Capture the cell that displays the provided text and extract its [X, Y] central coordinate. 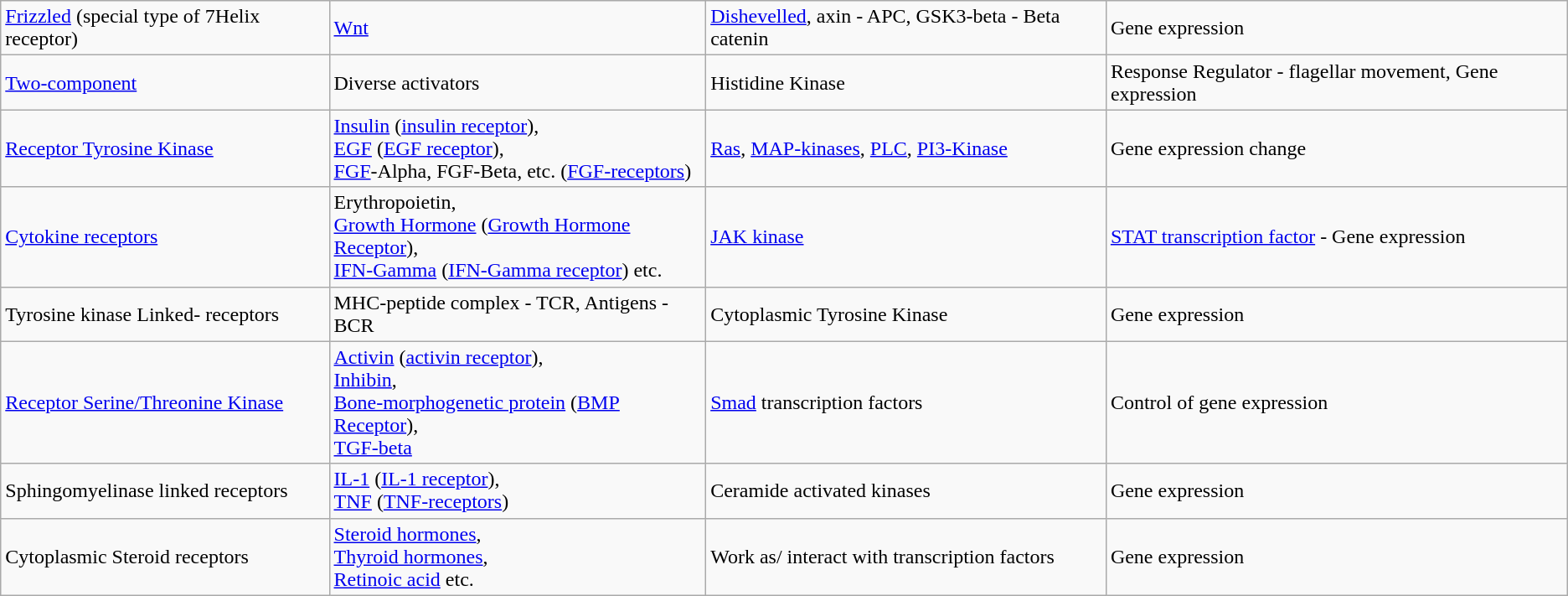
Erythropoietin, Growth Hormone (Growth Hormone Receptor), IFN-Gamma (IFN-Gamma receptor) etc. [518, 236]
Gene expression change [1337, 148]
Tyrosine kinase Linked- receptors [165, 314]
Smad transcription factors [906, 402]
Activin (activin receptor), Inhibin, Bone-morphogenetic protein (BMP Receptor), TGF-beta [518, 402]
Control of gene expression [1337, 402]
Ceramide activated kinases [906, 491]
Diverse activators [518, 82]
Work as/ interact with transcription factors [906, 557]
IL-1 (IL-1 receptor), TNF (TNF-receptors) [518, 491]
JAK kinase [906, 236]
Insulin (insulin receptor), EGF (EGF receptor), FGF-Alpha, FGF-Beta, etc. (FGF-receptors) [518, 148]
Steroid hormones, Thyroid hormones, Retinoic acid etc. [518, 557]
Ras, MAP-kinases, PLC, PI3-Kinase [906, 148]
Sphingomyelinase linked receptors [165, 491]
Histidine Kinase [906, 82]
Receptor Tyrosine Kinase [165, 148]
Cytoplasmic Tyrosine Kinase [906, 314]
Cytokine receptors [165, 236]
Receptor Serine/Threonine Kinase [165, 402]
Frizzled (special type of 7Helix receptor) [165, 29]
Response Regulator - flagellar movement, Gene expression [1337, 82]
Two-component [165, 82]
STAT transcription factor - Gene expression [1337, 236]
Wnt [518, 29]
Dishevelled, axin - APC, GSK3-beta - Beta catenin [906, 29]
Cytoplasmic Steroid receptors [165, 557]
MHC-peptide complex - TCR, Antigens - BCR [518, 314]
